For the text-containing cell, return its midpoint in (x, y) coordinate format. 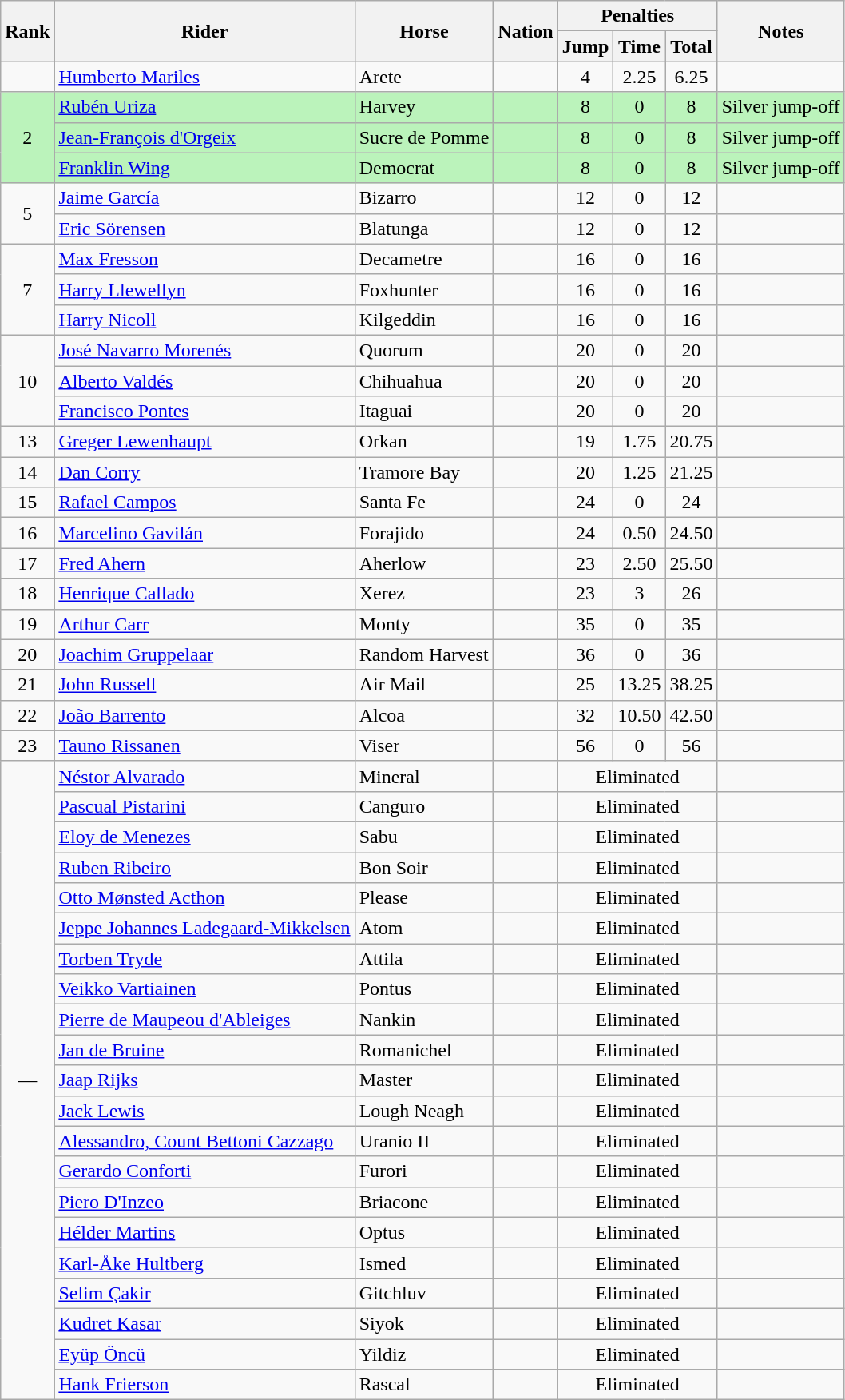
Sucre de Pomme (424, 137)
Torben Tryde (204, 959)
Penalties (637, 16)
Pontus (424, 989)
Marcelino Gavilán (204, 533)
3 (639, 594)
13 (27, 442)
Harvey (424, 107)
Kilgeddin (424, 320)
Nankin (424, 1020)
Total (692, 46)
20.75 (692, 442)
Sabu (424, 837)
Master (424, 1080)
José Navarro Morenés (204, 350)
Rafael Campos (204, 503)
0.50 (639, 533)
Karl-Åke Hultberg (204, 1263)
Bon Soir (424, 867)
Fred Ahern (204, 563)
Blatunga (424, 229)
Piero D'Inzeo (204, 1202)
Jean-François d'Orgeix (204, 137)
Uranio II (424, 1141)
Pierre de Maupeou d'Ableiges (204, 1020)
10 (27, 380)
Joachim Gruppelaar (204, 654)
Néstor Alvarado (204, 776)
Quorum (424, 350)
Alcoa (424, 715)
Tramore Bay (424, 472)
15 (27, 503)
Briacone (424, 1202)
Veikko Vartiainen (204, 989)
Pascual Pistarini (204, 806)
Dan Corry (204, 472)
Gerardo Conforti (204, 1171)
Forajido (424, 533)
Atom (424, 929)
Lough Neagh (424, 1111)
Attila (424, 959)
10.50 (639, 715)
Jaap Rijks (204, 1080)
Horse (424, 31)
13.25 (639, 685)
João Barrento (204, 715)
25.50 (692, 563)
Aherlow (424, 563)
Time (639, 46)
Jack Lewis (204, 1111)
Arete (424, 77)
Rider (204, 31)
4 (585, 77)
Rubén Uriza (204, 107)
John Russell (204, 685)
24.50 (692, 533)
Harry Nicoll (204, 320)
Humberto Mariles (204, 77)
17 (27, 563)
Harry Llewellyn (204, 289)
Decametre (424, 259)
25 (585, 685)
Romanichel (424, 1050)
Viser (424, 746)
Nation (526, 31)
1.75 (639, 442)
Orkan (424, 442)
21.25 (692, 472)
Ruben Ribeiro (204, 867)
38.25 (692, 685)
Itaguai (424, 412)
Arthur Carr (204, 624)
Max Fresson (204, 259)
Foxhunter (424, 289)
26 (692, 594)
Jeppe Johannes Ladegaard-Mikkelsen (204, 929)
2.25 (639, 77)
Eloy de Menezes (204, 837)
Monty (424, 624)
Hank Frierson (204, 1385)
14 (27, 472)
Yildiz (424, 1354)
Please (424, 898)
Random Harvest (424, 654)
32 (585, 715)
Kudret Kasar (204, 1323)
Siyok (424, 1323)
Greger Lewenhaupt (204, 442)
42.50 (692, 715)
5 (27, 213)
22 (27, 715)
2.50 (639, 563)
Francisco Pontes (204, 412)
Jump (585, 46)
Air Mail (424, 685)
Optus (424, 1232)
Henrique Callado (204, 594)
1.25 (639, 472)
Selim Çakir (204, 1293)
Bizarro (424, 198)
Tauno Rissanen (204, 746)
Santa Fe (424, 503)
Eric Sörensen (204, 229)
Franklin Wing (204, 168)
Xerez (424, 594)
Alessandro, Count Bettoni Cazzago (204, 1141)
Furori (424, 1171)
Alberto Valdés (204, 381)
Mineral (424, 776)
Chihuahua (424, 381)
2 (27, 137)
6.25 (692, 77)
Eyüp Öncü (204, 1354)
Hélder Martins (204, 1232)
Notes (781, 31)
18 (27, 594)
7 (27, 289)
Democrat (424, 168)
Gitchluv (424, 1293)
Jan de Bruine (204, 1050)
Rank (27, 31)
Canguro (424, 806)
Otto Mønsted Acthon (204, 898)
21 (27, 685)
— (27, 1080)
Ismed (424, 1263)
Rascal (424, 1385)
Jaime García (204, 198)
